Pinpoint the cell where the given text exists, returning its (X, Y) midpoint coordinate. 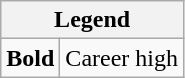
Bold (30, 58)
Career high (122, 58)
Legend (92, 20)
